Output the (X, Y) coordinate of the center of the cell containing the given text.  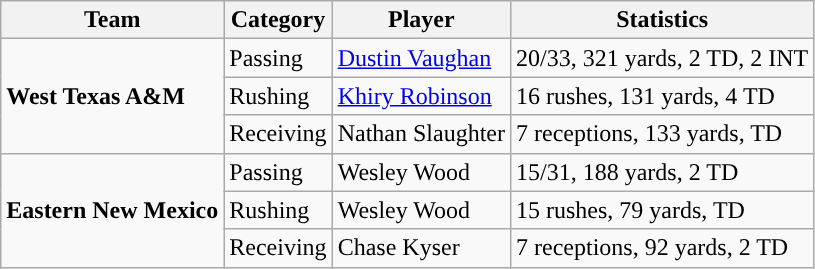
Statistics (662, 20)
20/33, 321 yards, 2 TD, 2 INT (662, 58)
Category (278, 20)
7 receptions, 92 yards, 2 TD (662, 248)
Nathan Slaughter (421, 134)
16 rushes, 131 yards, 4 TD (662, 96)
West Texas A&M (112, 96)
Dustin Vaughan (421, 58)
15 rushes, 79 yards, TD (662, 210)
7 receptions, 133 yards, TD (662, 134)
Team (112, 20)
Player (421, 20)
Khiry Robinson (421, 96)
Chase Kyser (421, 248)
Eastern New Mexico (112, 210)
15/31, 188 yards, 2 TD (662, 172)
